Find where the given text appears and provide that cell's center as [x, y] coordinate. 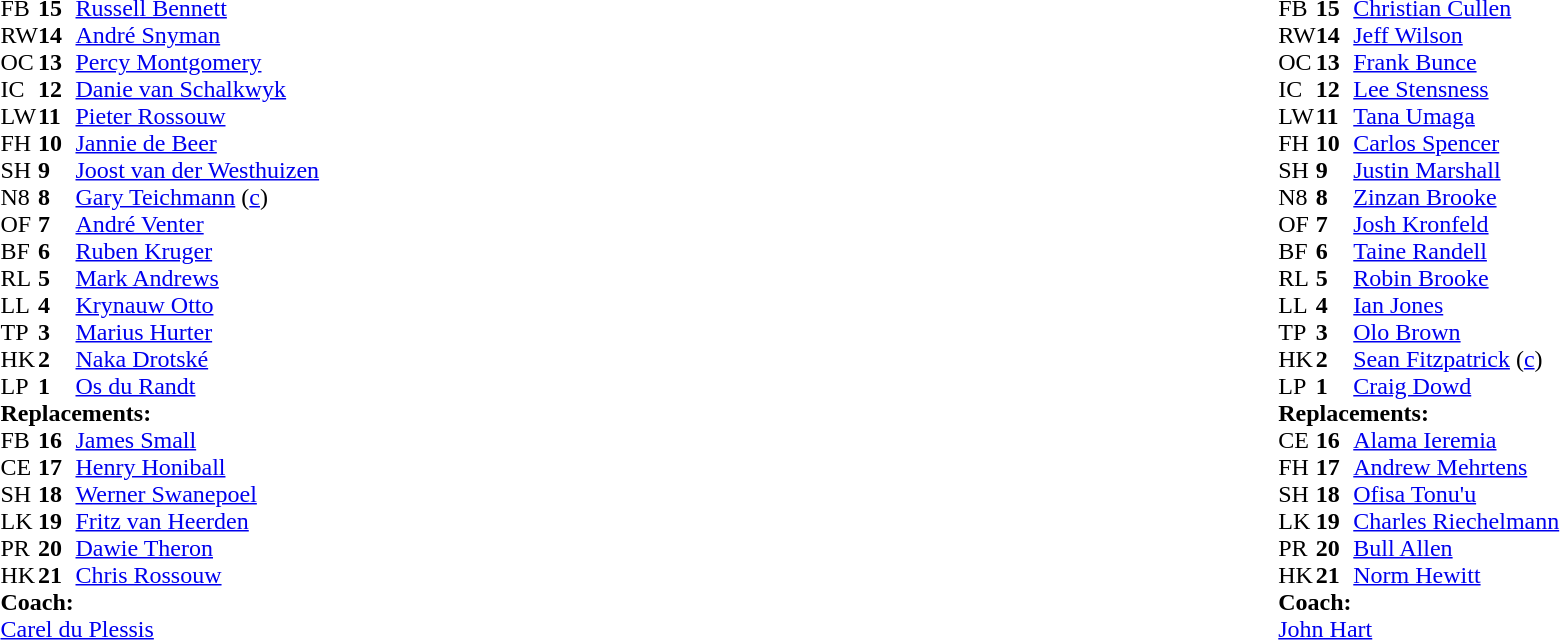
Ian Jones [1456, 306]
Olo Brown [1456, 332]
Joost van der Westhuizen [198, 170]
Taine Randell [1456, 252]
Jannie de Beer [198, 144]
Josh Kronfeld [1456, 224]
Alama Ieremia [1456, 440]
Dawie Theron [198, 548]
Naka Drotské [198, 360]
Bull Allen [1456, 548]
Jeff Wilson [1456, 36]
Ruben Kruger [198, 252]
Marius Hurter [198, 332]
Percy Montgomery [198, 62]
Lee Stensness [1456, 90]
Frank Bunce [1456, 62]
Mark Andrews [198, 278]
Krynauw Otto [198, 306]
Robin Brooke [1456, 278]
André Snyman [198, 36]
Fritz van Heerden [198, 522]
Carlos Spencer [1456, 144]
Zinzan Brooke [1456, 198]
Gary Teichmann (c) [198, 198]
Norm Hewitt [1456, 576]
Os du Randt [198, 386]
Henry Honiball [198, 468]
André Venter [198, 224]
Werner Swanepoel [198, 494]
Sean Fitzpatrick (c) [1456, 360]
Charles Riechelmann [1456, 522]
James Small [198, 440]
Ofisa Tonu'u [1456, 494]
Chris Rossouw [198, 576]
FB [19, 440]
Craig Dowd [1456, 386]
Danie van Schalkwyk [198, 90]
Tana Umaga [1456, 116]
Pieter Rossouw [198, 116]
Andrew Mehrtens [1456, 468]
Justin Marshall [1456, 170]
